Capture the cell that displays the provided text and extract its [X, Y] central coordinate. 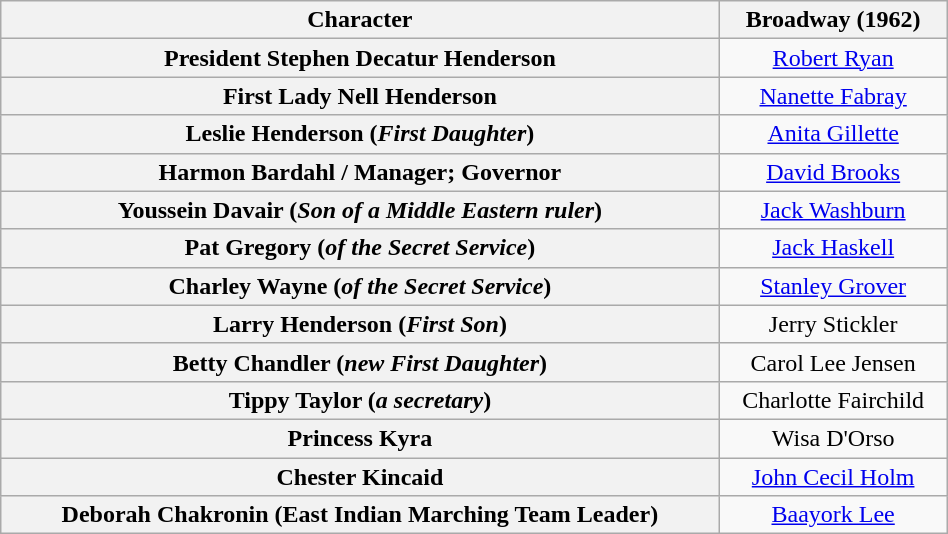
Larry Henderson (First Son) [360, 324]
Anita Gillette [833, 134]
President Stephen Decatur Henderson [360, 58]
David Brooks [833, 172]
Character [360, 20]
Charlotte Fairchild [833, 400]
Carol Lee Jensen [833, 362]
Baayork Lee [833, 515]
Harmon Bardahl / Manager; Governor [360, 172]
John Cecil Holm [833, 477]
Broadway (1962) [833, 20]
First Lady Nell Henderson [360, 96]
Stanley Grover [833, 286]
Nanette Fabray [833, 96]
Wisa D'Orso [833, 438]
Pat Gregory (of the Secret Service) [360, 248]
Tippy Taylor (a secretary) [360, 400]
Jack Haskell [833, 248]
Robert Ryan [833, 58]
Leslie Henderson (First Daughter) [360, 134]
Chester Kincaid [360, 477]
Jerry Stickler [833, 324]
Betty Chandler (new First Daughter) [360, 362]
Princess Kyra [360, 438]
Jack Washburn [833, 210]
Deborah Chakronin (East Indian Marching Team Leader) [360, 515]
Charley Wayne (of the Secret Service) [360, 286]
Youssein Davair (Son of a Middle Eastern ruler) [360, 210]
